Identify which cell holds the provided text, then report its [X, Y] central coordinate. 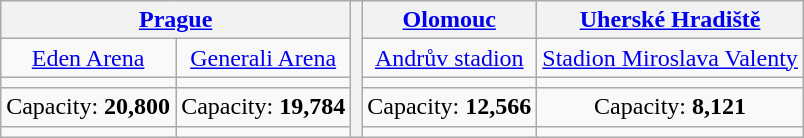
Uherské Hradiště [670, 20]
Andrův stadion [450, 58]
Capacity: 20,800 [88, 107]
Generali Arena [264, 58]
Prague [176, 20]
Olomouc [450, 20]
Capacity: 8,121 [670, 107]
Stadion Miroslava Valenty [670, 58]
Capacity: 12,566 [450, 107]
Eden Arena [88, 58]
Capacity: 19,784 [264, 107]
